Extract the (X, Y) coordinate from the center of the cell holding the provided text.  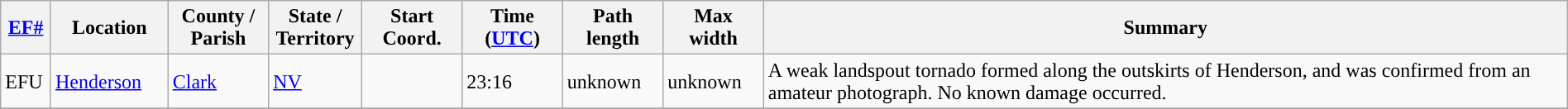
EFU (26, 81)
Summary (1165, 28)
Start Coord. (412, 28)
State / Territory (316, 28)
EF# (26, 28)
Location (109, 28)
Time (UTC) (513, 28)
23:16 (513, 81)
County / Parish (218, 28)
A weak landspout tornado formed along the outskirts of Henderson, and was confirmed from an amateur photograph. No known damage occurred. (1165, 81)
NV (316, 81)
Max width (713, 28)
Henderson (109, 81)
Path length (612, 28)
Clark (218, 81)
